Find where the given text appears and provide that cell's center as (x, y) coordinate. 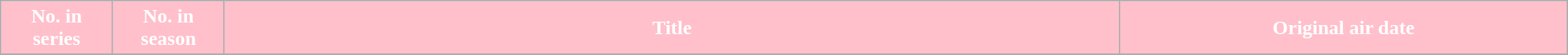
Original air date (1343, 28)
No. inseries (56, 28)
Title (672, 28)
No. inseason (169, 28)
